From the cell containing the given text, extract its center point as (X, Y) coordinate. 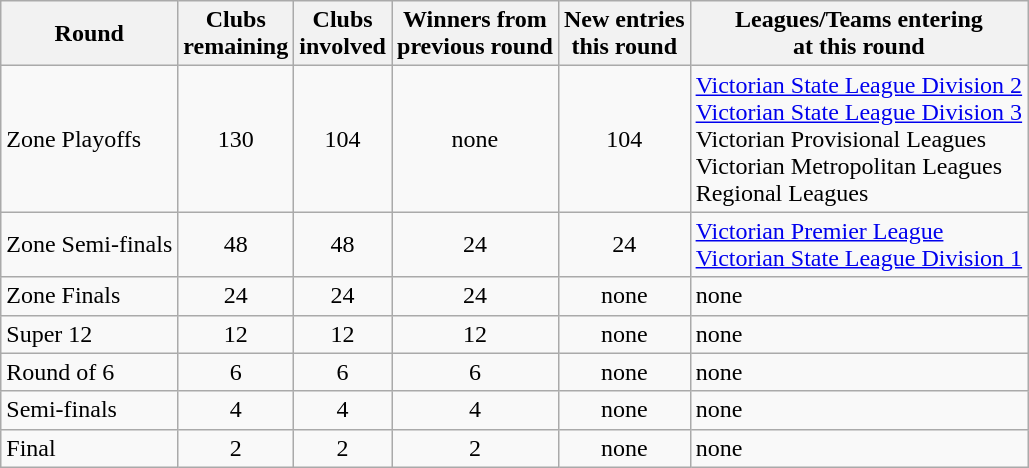
Round of 6 (90, 372)
Victorian State League Division 2Victorian State League Division 3Victorian Provisional LeaguesVictorian Metropolitan LeaguesRegional Leagues (859, 139)
Zone Playoffs (90, 139)
Winners fromprevious round (476, 34)
Zone Finals (90, 296)
Final (90, 448)
Clubsinvolved (343, 34)
130 (236, 139)
Clubsremaining (236, 34)
Semi-finals (90, 410)
New entriesthis round (624, 34)
Round (90, 34)
Super 12 (90, 334)
Victorian Premier LeagueVictorian State League Division 1 (859, 244)
Leagues/Teams enteringat this round (859, 34)
Zone Semi-finals (90, 244)
